Pinpoint the cell where the given text exists, returning its [x, y] midpoint coordinate. 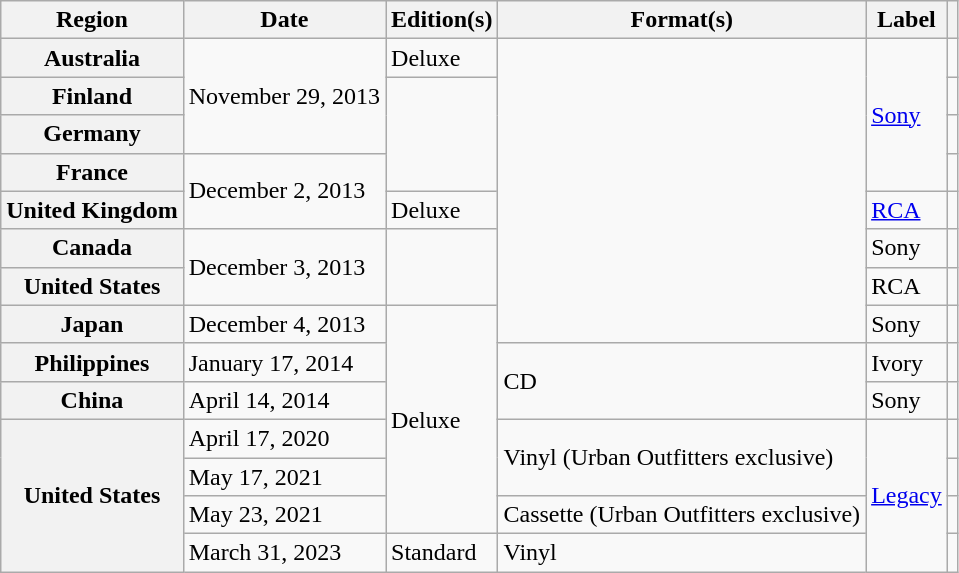
Region [92, 20]
Standard [442, 553]
November 29, 2013 [284, 96]
Date [284, 20]
China [92, 400]
Cassette (Urban Outfitters exclusive) [682, 515]
France [92, 172]
May 23, 2021 [284, 515]
Legacy [907, 495]
December 2, 2013 [284, 191]
December 3, 2013 [284, 267]
United Kingdom [92, 210]
Australia [92, 58]
January 17, 2014 [284, 362]
Finland [92, 96]
December 4, 2013 [284, 324]
CD [682, 381]
Format(s) [682, 20]
Philippines [92, 362]
Japan [92, 324]
May 17, 2021 [284, 477]
Edition(s) [442, 20]
April 17, 2020 [284, 438]
Canada [92, 248]
Vinyl [682, 553]
April 14, 2014 [284, 400]
Germany [92, 134]
Label [907, 20]
Ivory [907, 362]
March 31, 2023 [284, 553]
Vinyl (Urban Outfitters exclusive) [682, 457]
